For the text-containing cell, return its midpoint in (x, y) coordinate format. 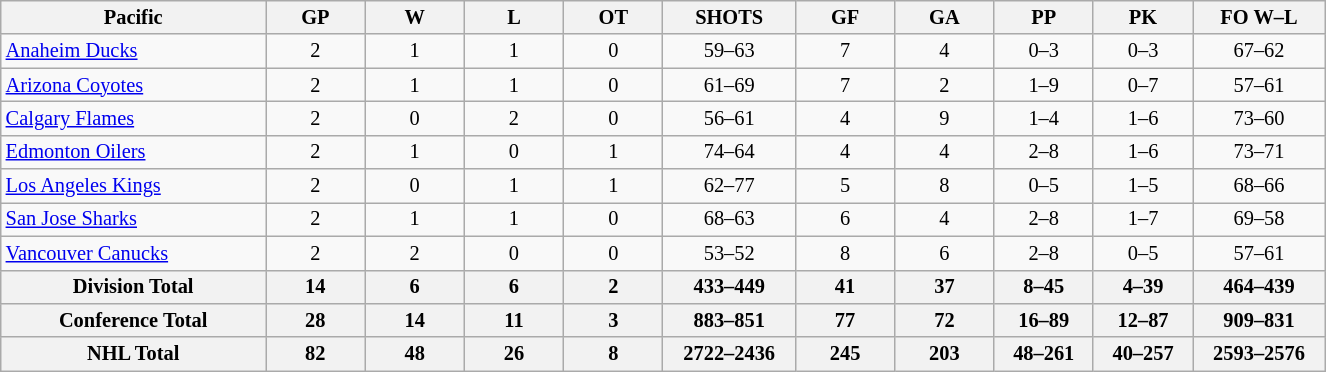
9 (944, 118)
NHL Total (134, 354)
68–66 (1260, 186)
2593–2576 (1260, 354)
W (414, 17)
Division Total (134, 287)
5 (844, 186)
SHOTS (729, 17)
28 (316, 320)
909–831 (1260, 320)
69–58 (1260, 219)
PP (1044, 17)
12–87 (1142, 320)
73–71 (1260, 152)
Vancouver Canucks (134, 253)
GP (316, 17)
Calgary Flames (134, 118)
11 (514, 320)
77 (844, 320)
48–261 (1044, 354)
82 (316, 354)
1–4 (1044, 118)
2722–2436 (729, 354)
72 (944, 320)
GF (844, 17)
0–7 (1142, 85)
245 (844, 354)
Edmonton Oilers (134, 152)
48 (414, 354)
62–77 (729, 186)
883–851 (729, 320)
PK (1142, 17)
Los Angeles Kings (134, 186)
Pacific (134, 17)
26 (514, 354)
56–61 (729, 118)
4–39 (1142, 287)
67–62 (1260, 51)
1–9 (1044, 85)
37 (944, 287)
203 (944, 354)
3 (614, 320)
74–64 (729, 152)
1–7 (1142, 219)
41 (844, 287)
L (514, 17)
FO W–L (1260, 17)
GA (944, 17)
OT (614, 17)
53–52 (729, 253)
8–45 (1044, 287)
Arizona Coyotes (134, 85)
1–5 (1142, 186)
59–63 (729, 51)
16–89 (1044, 320)
73–60 (1260, 118)
40–257 (1142, 354)
464–439 (1260, 287)
68–63 (729, 219)
61–69 (729, 85)
433–449 (729, 287)
Conference Total (134, 320)
San Jose Sharks (134, 219)
Anaheim Ducks (134, 51)
